Output the (X, Y) coordinate of the center of the cell containing the given text.  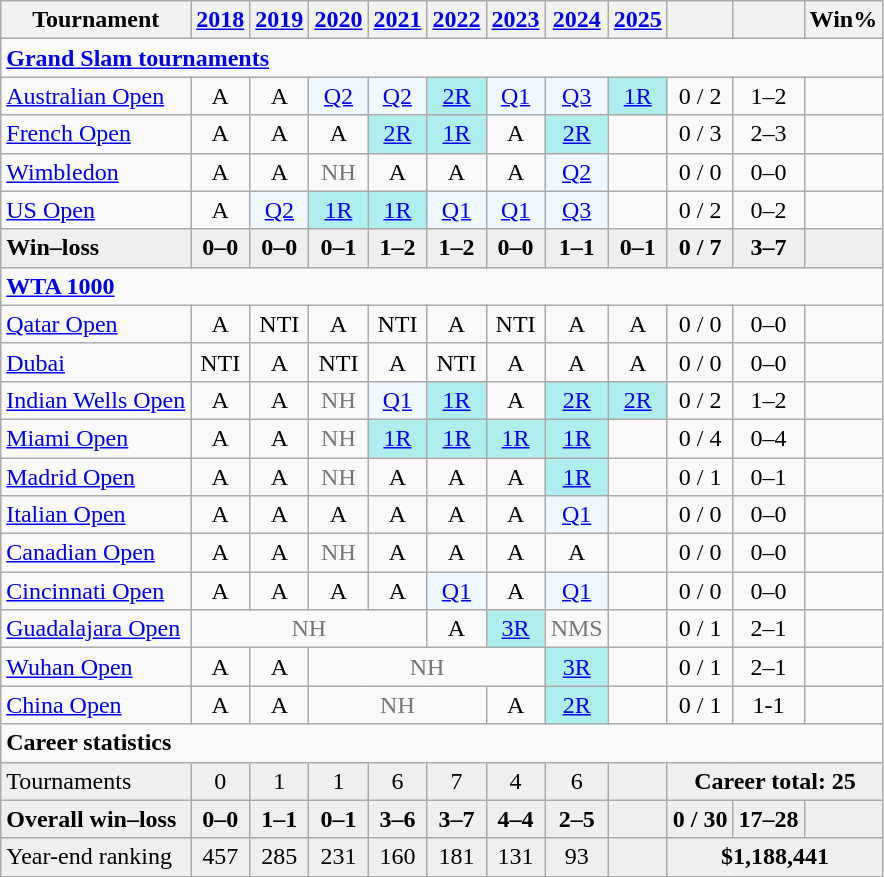
131 (516, 857)
Win% (844, 20)
17–28 (768, 819)
Dubai (96, 362)
3–6 (398, 819)
2019 (280, 20)
Career statistics (442, 743)
2020 (338, 20)
Madrid Open (96, 477)
0 / 30 (700, 819)
93 (576, 857)
1-1 (768, 705)
285 (280, 857)
Guadalajara Open (96, 629)
0–2 (768, 210)
China Open (96, 705)
Tournament (96, 20)
2021 (398, 20)
Win–loss (96, 248)
2025 (638, 20)
Tournaments (96, 781)
2022 (456, 20)
2024 (576, 20)
French Open (96, 134)
Overall win–loss (96, 819)
Career total: 25 (774, 781)
Qatar Open (96, 324)
Cincinnati Open (96, 591)
2–5 (576, 819)
4–4 (516, 819)
0–4 (768, 438)
7 (456, 781)
181 (456, 857)
WTA 1000 (442, 286)
0 (220, 781)
Miami Open (96, 438)
Wimbledon (96, 172)
0 / 7 (700, 248)
231 (338, 857)
Australian Open (96, 96)
Year-end ranking (96, 857)
$1,188,441 (774, 857)
US Open (96, 210)
0 / 4 (700, 438)
Canadian Open (96, 553)
Italian Open (96, 515)
0 / 3 (700, 134)
Wuhan Open (96, 667)
2018 (220, 20)
2–3 (768, 134)
NMS (576, 629)
Grand Slam tournaments (442, 58)
2023 (516, 20)
4 (516, 781)
457 (220, 857)
160 (398, 857)
Indian Wells Open (96, 400)
